Provide the [X, Y] coordinate of the cell's center where the given text is located.  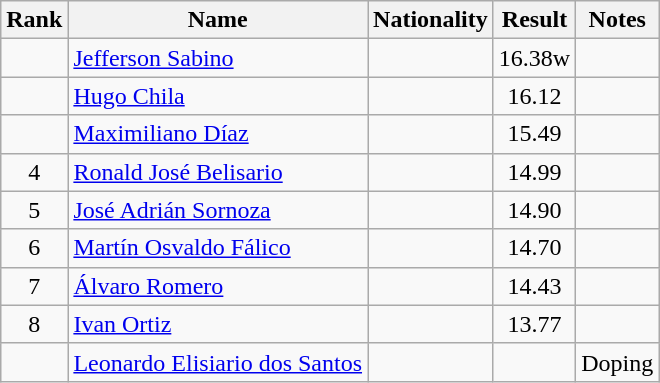
Maximiliano Díaz [218, 134]
6 [34, 248]
Result [534, 20]
16.12 [534, 96]
Martín Osvaldo Fálico [218, 248]
Ivan Ortiz [218, 324]
4 [34, 172]
5 [34, 210]
Hugo Chila [218, 96]
14.43 [534, 286]
13.77 [534, 324]
7 [34, 286]
Leonardo Elisiario dos Santos [218, 362]
14.90 [534, 210]
Notes [618, 20]
Rank [34, 20]
Ronald José Belisario [218, 172]
14.99 [534, 172]
15.49 [534, 134]
14.70 [534, 248]
José Adrián Sornoza [218, 210]
Álvaro Romero [218, 286]
16.38w [534, 58]
Name [218, 20]
Jefferson Sabino [218, 58]
8 [34, 324]
Doping [618, 362]
Nationality [431, 20]
